Find where the given text appears and provide that cell's center as [x, y] coordinate. 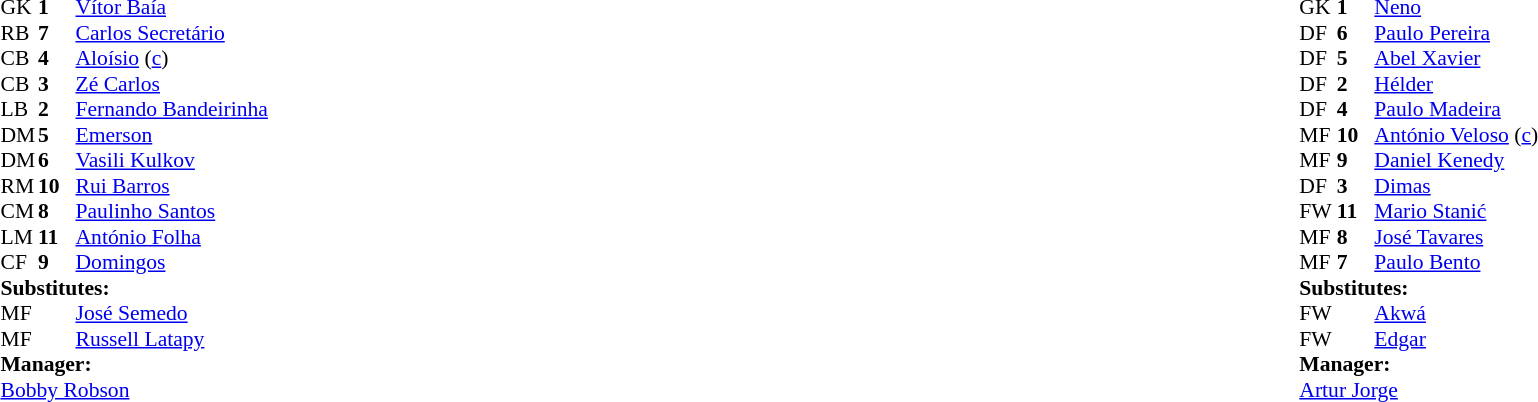
António Veloso (c) [1456, 135]
José Semedo [172, 313]
Domingos [172, 263]
Daniel Kenedy [1456, 161]
Carlos Secretário [172, 33]
LB [19, 109]
Dimas [1456, 186]
RM [19, 186]
Russell Latapy [172, 339]
Hélder [1456, 84]
CM [19, 211]
Paulo Madeira [1456, 109]
Rui Barros [172, 186]
CF [19, 263]
Vasili Kulkov [172, 161]
RB [19, 33]
Paulinho Santos [172, 211]
Mario Stanić [1456, 211]
Fernando Bandeirinha [172, 109]
Akwá [1456, 313]
Aloísio (c) [172, 59]
António Folha [172, 237]
Paulo Pereira [1456, 33]
LM [19, 237]
Emerson [172, 135]
Abel Xavier [1456, 59]
Zé Carlos [172, 84]
Paulo Bento [1456, 263]
Edgar [1456, 339]
José Tavares [1456, 237]
